Find where the given text appears and provide that cell's center as [X, Y] coordinate. 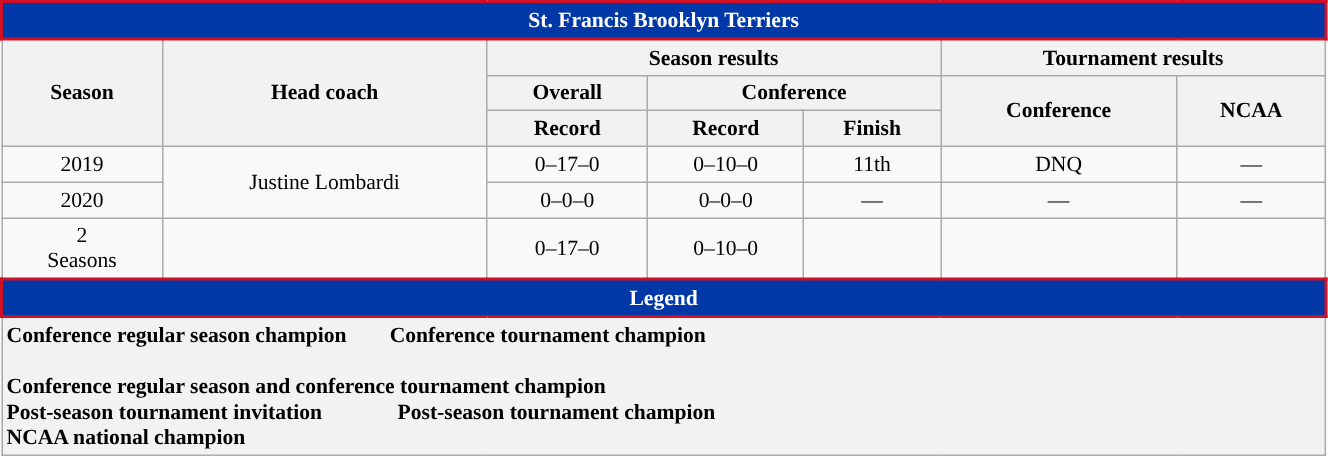
Head coach [324, 93]
St. Francis Brooklyn Terriers [664, 20]
2019 [82, 165]
Season results [714, 57]
11th [872, 165]
2Seasons [82, 249]
Legend [664, 298]
Justine Lombardi [324, 182]
Finish [872, 129]
Tournament results [1132, 57]
Season [82, 93]
2020 [82, 200]
NCAA [1252, 110]
DNQ [1058, 165]
Overall [568, 93]
